Find where the given text appears and provide that cell's center as (x, y) coordinate. 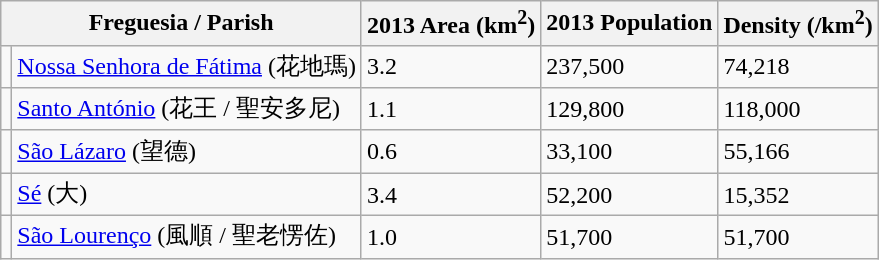
0.6 (450, 152)
129,800 (630, 110)
São Lázaro (望德) (187, 152)
33,100 (630, 152)
3.2 (450, 66)
55,166 (798, 152)
237,500 (630, 66)
Santo António (花王 / 聖安多尼) (187, 110)
15,352 (798, 194)
São Lourenço (風順 / 聖老愣佐) (187, 238)
74,218 (798, 66)
Sé (大) (187, 194)
Density (/km2) (798, 24)
52,200 (630, 194)
2013 Area (km2) (450, 24)
2013 Population (630, 24)
Freguesia / Parish (182, 24)
3.4 (450, 194)
1.1 (450, 110)
1.0 (450, 238)
118,000 (798, 110)
Nossa Senhora de Fátima (花地瑪) (187, 66)
